Output the [x, y] coordinate of the center of the cell containing the given text.  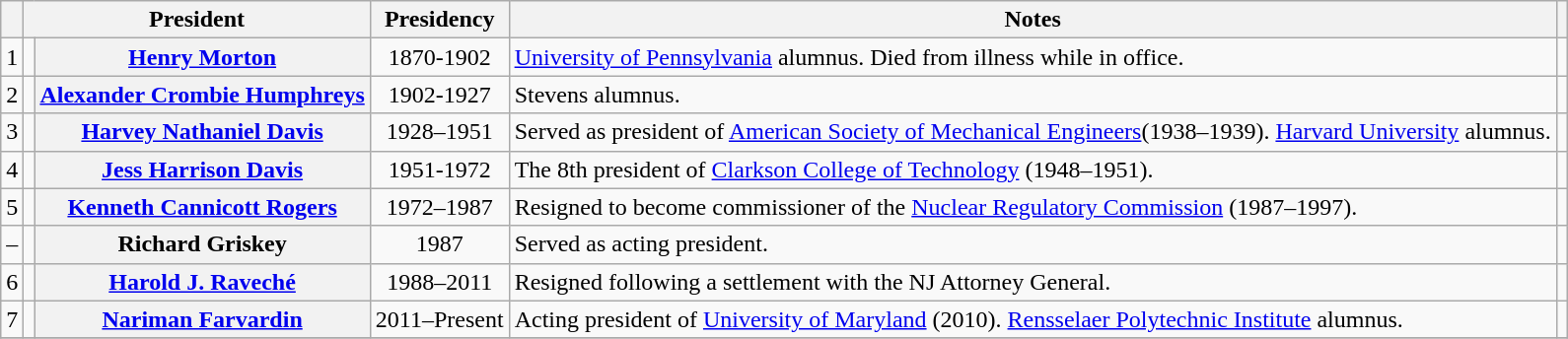
Harold J. Raveché [202, 282]
Presidency [440, 20]
1972–1987 [440, 207]
Kenneth Cannicott Rogers [202, 207]
Acting president of University of Maryland (2010). Rensselaer Polytechnic Institute alumnus. [1033, 319]
President [197, 20]
Jess Harrison Davis [202, 169]
– [12, 244]
Served as acting president. [1033, 244]
1988–2011 [440, 282]
Henry Morton [202, 57]
7 [12, 319]
Resigned following a settlement with the NJ Attorney General. [1033, 282]
4 [12, 169]
1928–1951 [440, 132]
Nariman Farvardin [202, 319]
Resigned to become commissioner of the Nuclear Regulatory Commission (1987–1997). [1033, 207]
Alexander Crombie Humphreys [202, 95]
Stevens alumnus. [1033, 95]
1 [12, 57]
Served as president of American Society of Mechanical Engineers(1938–1939). Harvard University alumnus. [1033, 132]
1902-1927 [440, 95]
2 [12, 95]
1870-1902 [440, 57]
Notes [1033, 20]
University of Pennsylvania alumnus. Died from illness while in office. [1033, 57]
1987 [440, 244]
The 8th president of Clarkson College of Technology (1948–1951). [1033, 169]
Richard Griskey [202, 244]
Harvey Nathaniel Davis [202, 132]
1951-1972 [440, 169]
6 [12, 282]
3 [12, 132]
5 [12, 207]
2011–Present [440, 319]
